Locate the cell with the specified text and output its [X, Y] center coordinate. 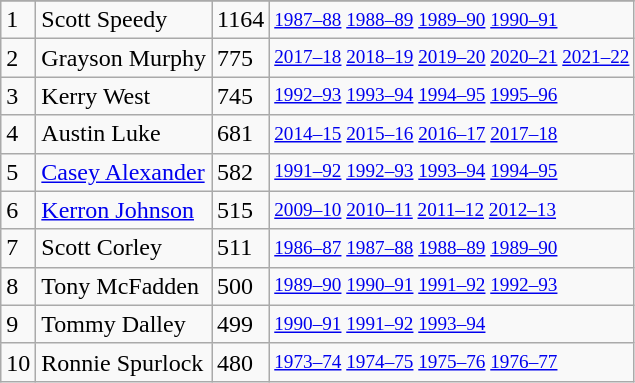
511 [241, 248]
1164 [241, 20]
582 [241, 172]
Kerry West [124, 96]
499 [241, 324]
1990–91 1991–92 1993–94 [452, 324]
1986–87 1987–88 1988–89 1989–90 [452, 248]
Casey Alexander [124, 172]
515 [241, 210]
8 [18, 286]
2017–18 2018–19 2019–20 2020–21 2021–22 [452, 58]
1989–90 1990–91 1991–92 1992–93 [452, 286]
Grayson Murphy [124, 58]
Scott Speedy [124, 20]
1991–92 1992–93 1993–94 1994–95 [452, 172]
5 [18, 172]
Kerron Johnson [124, 210]
Austin Luke [124, 134]
7 [18, 248]
1992–93 1993–94 1994–95 1995–96 [452, 96]
775 [241, 58]
1987–88 1988–89 1989–90 1990–91 [452, 20]
1973–74 1974–75 1975–76 1976–77 [452, 362]
500 [241, 286]
1 [18, 20]
Tony McFadden [124, 286]
3 [18, 96]
Ronnie Spurlock [124, 362]
Tommy Dalley [124, 324]
745 [241, 96]
Scott Corley [124, 248]
10 [18, 362]
9 [18, 324]
681 [241, 134]
2009–10 2010–11 2011–12 2012–13 [452, 210]
480 [241, 362]
2 [18, 58]
2014–15 2015–16 2016–17 2017–18 [452, 134]
6 [18, 210]
4 [18, 134]
